Output the [X, Y] coordinate of the center of the cell containing the given text.  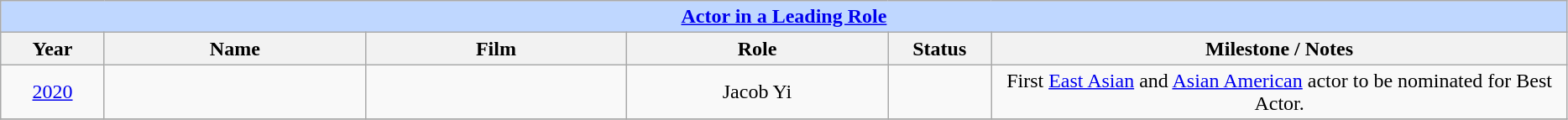
Name [235, 49]
Actor in a Leading Role [784, 17]
Milestone / Notes [1279, 49]
First East Asian and Asian American actor to be nominated for Best Actor. [1279, 92]
Year [53, 49]
Film [495, 49]
2020 [53, 92]
Role [757, 49]
Jacob Yi [757, 92]
Status [940, 49]
